Locate the cell with the specified text and output its (X, Y) center coordinate. 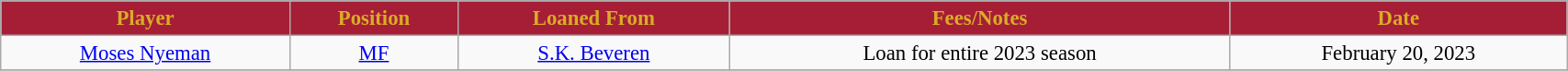
Moses Nyeman (145, 53)
Date (1398, 18)
Loaned From (594, 18)
Position (373, 18)
February 20, 2023 (1398, 53)
Fees/Notes (979, 18)
S.K. Beveren (594, 53)
Loan for entire 2023 season (979, 53)
Player (145, 18)
MF (373, 53)
